Locate the cell with the specified text and output its [x, y] center coordinate. 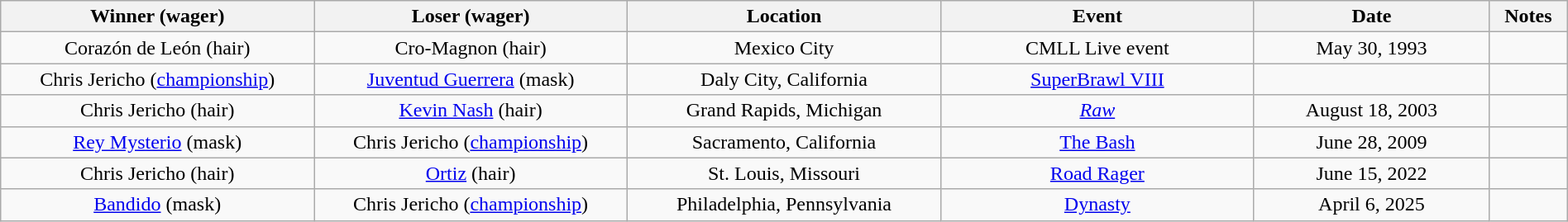
August 18, 2003 [1371, 111]
Road Rager [1097, 173]
May 30, 1993 [1371, 48]
Mexico City [784, 48]
St. Louis, Missouri [784, 173]
Philadelphia, Pennsylvania [784, 205]
Event [1097, 17]
CMLL Live event [1097, 48]
Loser (wager) [471, 17]
June 15, 2022 [1371, 173]
Location [784, 17]
Ortiz (hair) [471, 173]
Corazón de León (hair) [157, 48]
Daly City, California [784, 79]
June 28, 2009 [1371, 142]
Raw [1097, 111]
Date [1371, 17]
Kevin Nash (hair) [471, 111]
Grand Rapids, Michigan [784, 111]
Notes [1528, 17]
SuperBrawl VIII [1097, 79]
Juventud Guerrera (mask) [471, 79]
April 6, 2025 [1371, 205]
Bandido (mask) [157, 205]
Winner (wager) [157, 17]
Rey Mysterio (mask) [157, 142]
Sacramento, California [784, 142]
Dynasty [1097, 205]
The Bash [1097, 142]
Cro-Magnon (hair) [471, 48]
